Detect which cell encompasses the target text, then output its (x, y) center coordinate. 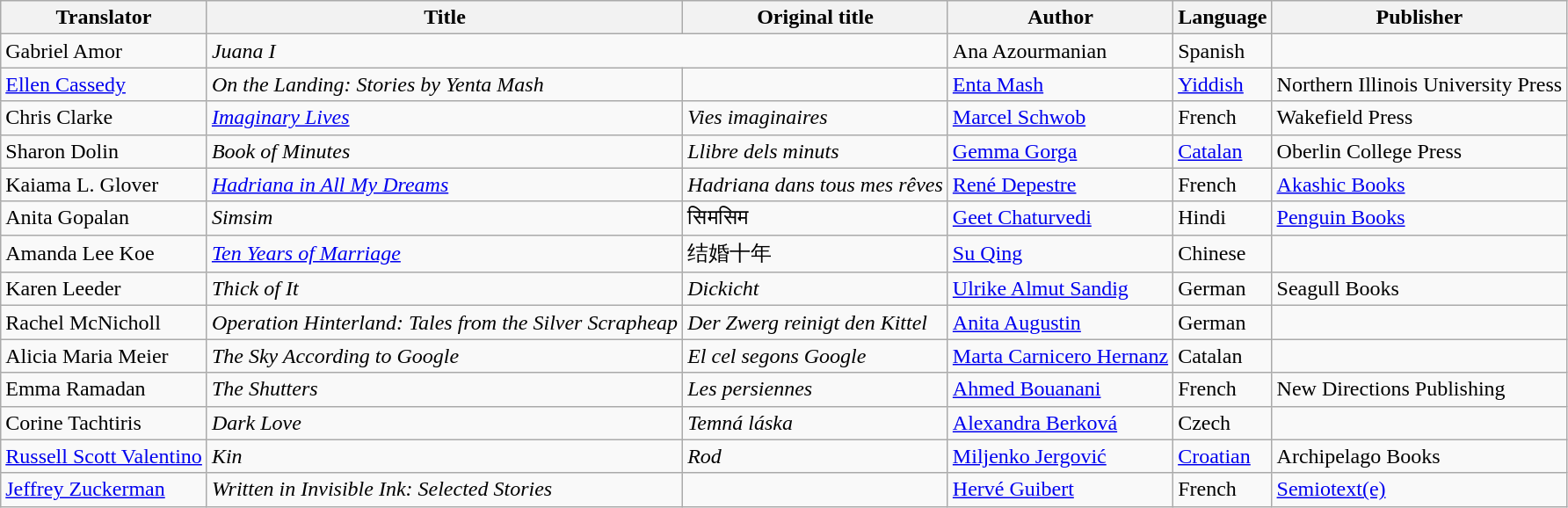
Kaiama L. Glover (104, 185)
Ahmed Bouanani (1060, 389)
The Sky According to Google (445, 356)
Karen Leeder (104, 289)
Anita Gopalan (104, 218)
Publisher (1419, 18)
सिमसिम (816, 218)
Kin (445, 456)
Hervé Guibert (1060, 490)
Language (1223, 18)
Anita Augustin (1060, 323)
Ana Azourmanian (1060, 51)
Translator (104, 18)
Wakefield Press (1419, 118)
Emma Ramadan (104, 389)
On the Landing: Stories by Yenta Mash (445, 84)
Rachel McNicholl (104, 323)
Hadriana dans tous mes rêves (816, 185)
Dark Love (445, 423)
Geet Chaturvedi (1060, 218)
Juana I (577, 51)
Der Zwerg reinigt den Kittel (816, 323)
The Shutters (445, 389)
Hadriana in All My Dreams (445, 185)
Original title (816, 18)
Alexandra Berková (1060, 423)
Simsim (445, 218)
Yiddish (1223, 84)
Ten Years of Marriage (445, 253)
Author (1060, 18)
Jeffrey Zuckerman (104, 490)
Vies imaginaires (816, 118)
Croatian (1223, 456)
Written in Invisible Ink: Selected Stories (445, 490)
Gabriel Amor (104, 51)
New Directions Publishing (1419, 389)
Ellen Cassedy (104, 84)
Penguin Books (1419, 218)
Gemma Gorga (1060, 151)
Llibre dels minuts (816, 151)
Sharon Dolin (104, 151)
Operation Hinterland: Tales from the Silver Scrapheap (445, 323)
Chris Clarke (104, 118)
Spanish (1223, 51)
Rod (816, 456)
Temná láska (816, 423)
Czech (1223, 423)
Alicia Maria Meier (104, 356)
Marta Carnicero Hernanz (1060, 356)
Marcel Schwob (1060, 118)
René Depestre (1060, 185)
Akashic Books (1419, 185)
Su Qing (1060, 253)
Title (445, 18)
Semiotext(e) (1419, 490)
Seagull Books (1419, 289)
Enta Mash (1060, 84)
Hindi (1223, 218)
结婚十年 (816, 253)
Archipelago Books (1419, 456)
Amanda Lee Koe (104, 253)
Ulrike Almut Sandig (1060, 289)
Northern Illinois University Press (1419, 84)
Thick of It (445, 289)
Corine Tachtiris (104, 423)
Imaginary Lives (445, 118)
El cel segons Google (816, 356)
Book of Minutes (445, 151)
Russell Scott Valentino (104, 456)
Dickicht (816, 289)
Chinese (1223, 253)
Oberlin College Press (1419, 151)
Les persiennes (816, 389)
Miljenko Jergović (1060, 456)
